Identify which cell holds the provided text, then report its (x, y) central coordinate. 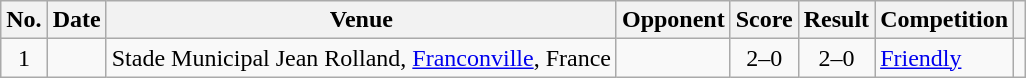
No. (24, 20)
Score (764, 20)
Date (76, 20)
Venue (361, 20)
Stade Municipal Jean Rolland, Franconville, France (361, 58)
Result (836, 20)
Friendly (944, 58)
1 (24, 58)
Opponent (673, 20)
Competition (944, 20)
